For the text-containing cell, return its midpoint in (x, y) coordinate format. 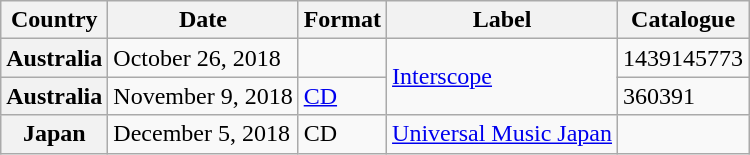
October 26, 2018 (203, 58)
December 5, 2018 (203, 134)
Catalogue (684, 20)
Label (502, 20)
Date (203, 20)
Universal Music Japan (502, 134)
November 9, 2018 (203, 96)
Format (342, 20)
Japan (54, 134)
360391 (684, 96)
1439145773 (684, 58)
Interscope (502, 77)
Country (54, 20)
